From the cell containing the given text, extract its center point as [X, Y] coordinate. 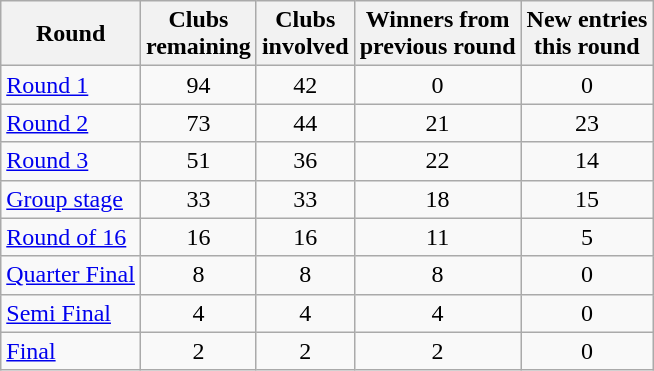
23 [587, 123]
15 [587, 199]
Round of 16 [71, 237]
94 [198, 85]
42 [305, 85]
18 [438, 199]
36 [305, 161]
Semi Final [71, 313]
Round 3 [71, 161]
44 [305, 123]
73 [198, 123]
51 [198, 161]
New entriesthis round [587, 34]
Round 1 [71, 85]
11 [438, 237]
Round [71, 34]
5 [587, 237]
Winners fromprevious round [438, 34]
Clubsremaining [198, 34]
22 [438, 161]
Round 2 [71, 123]
Clubsinvolved [305, 34]
Group stage [71, 199]
Quarter Final [71, 275]
14 [587, 161]
Final [71, 351]
21 [438, 123]
